Scan for the cell matching the given text and deliver its [X, Y] coordinate at center. 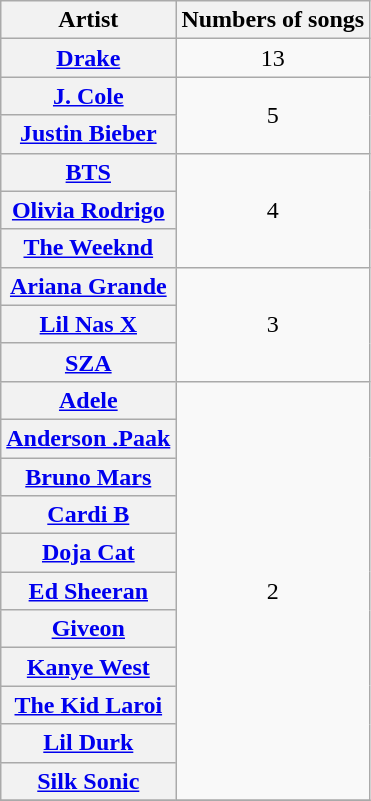
The Weeknd [88, 248]
Bruno Mars [88, 477]
Kanye West [88, 667]
Silk Sonic [88, 781]
BTS [88, 172]
4 [273, 210]
Anderson .Paak [88, 438]
Ariana Grande [88, 286]
Lil Nas X [88, 324]
Lil Durk [88, 743]
Olivia Rodrigo [88, 210]
Artist [88, 20]
Giveon [88, 629]
Doja Cat [88, 553]
The Kid Laroi [88, 705]
2 [273, 590]
5 [273, 115]
Adele [88, 400]
Justin Bieber [88, 134]
13 [273, 58]
SZA [88, 362]
J. Cole [88, 96]
Drake [88, 58]
Ed Sheeran [88, 591]
Cardi B [88, 515]
Numbers of songs [273, 20]
3 [273, 324]
